Detect which cell encompasses the target text, then output its [X, Y] center coordinate. 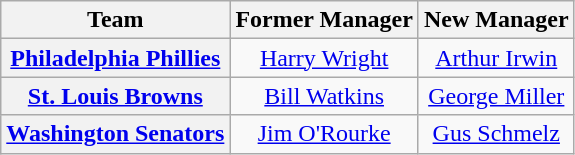
Jim O'Rourke [324, 134]
Harry Wright [324, 58]
New Manager [496, 20]
George Miller [496, 96]
Arthur Irwin [496, 58]
Washington Senators [116, 134]
Gus Schmelz [496, 134]
Former Manager [324, 20]
Team [116, 20]
Bill Watkins [324, 96]
Philadelphia Phillies [116, 58]
St. Louis Browns [116, 96]
